Capture the cell that displays the provided text and extract its (X, Y) central coordinate. 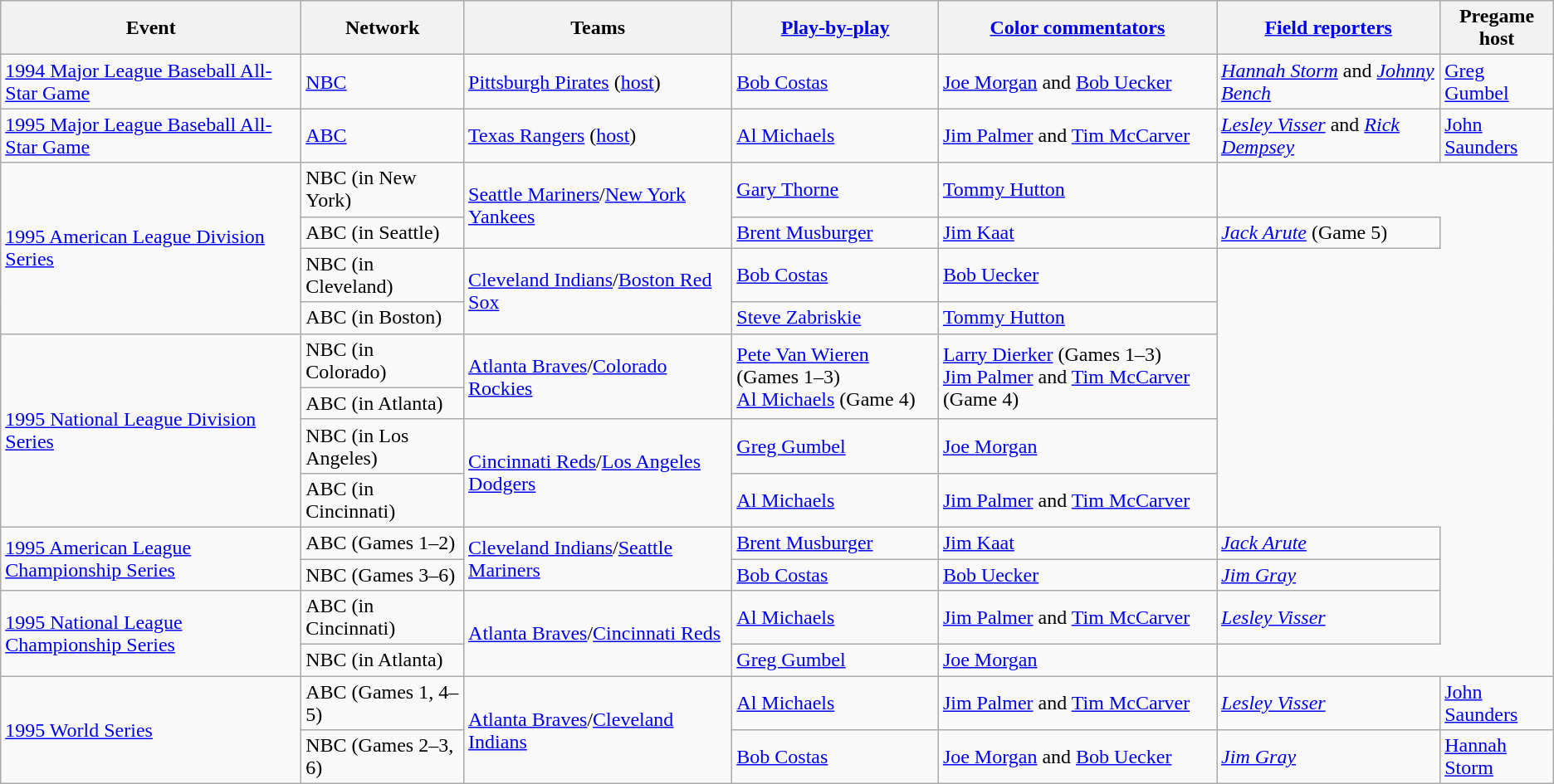
Cleveland Indians/Boston Red Sox (598, 290)
1995 American League Championship Series (151, 558)
NBC (in Atlanta) (383, 660)
Cleveland Indians/Seattle Mariners (598, 558)
NBC (in New York) (383, 189)
Pete Van Wieren (Games 1–3)Al Michaels (Game 4) (835, 377)
Hannah Storm and Johnny Bench (1328, 81)
NBC (Games 3–6) (383, 575)
1995 National League Division Series (151, 430)
Atlanta Braves/Cleveland Indians (598, 730)
Texas Rangers (host) (598, 136)
Network (383, 28)
Hannah Storm (1498, 757)
NBC (in Los Angeles) (383, 446)
Atlanta Braves/Colorado Rockies (598, 377)
1995 Major League Baseball All-Star Game (151, 136)
ABC (in Atlanta) (383, 403)
Pregame host (1498, 28)
NBC (Games 2–3, 6) (383, 757)
Jack Arute (Game 5) (1328, 232)
1995 National League Championship Series (151, 634)
ABC (in Seattle) (383, 232)
ABC (in Boston) (383, 318)
Play-by-play (835, 28)
Jack Arute (1328, 543)
Event (151, 28)
Pittsburgh Pirates (host) (598, 81)
Larry Dierker (Games 1–3)Jim Palmer and Tim McCarver (Game 4) (1078, 377)
1994 Major League Baseball All-Star Game (151, 81)
ABC (Games 1, 4–5) (383, 704)
NBC (in Colorado) (383, 360)
1995 American League Division Series (151, 248)
Lesley Visser and Rick Dempsey (1328, 136)
Seattle Mariners/New York Yankees (598, 206)
Steve Zabriskie (835, 318)
ABC (383, 136)
Cincinnati Reds/Los Angeles Dodgers (598, 473)
Color commentators (1078, 28)
NBC (in Cleveland) (383, 275)
1995 World Series (151, 730)
ABC (Games 1–2) (383, 543)
Gary Thorne (835, 189)
Teams (598, 28)
Atlanta Braves/Cincinnati Reds (598, 634)
Field reporters (1328, 28)
NBC (383, 81)
